Pinpoint the cell where the given text exists, returning its [x, y] midpoint coordinate. 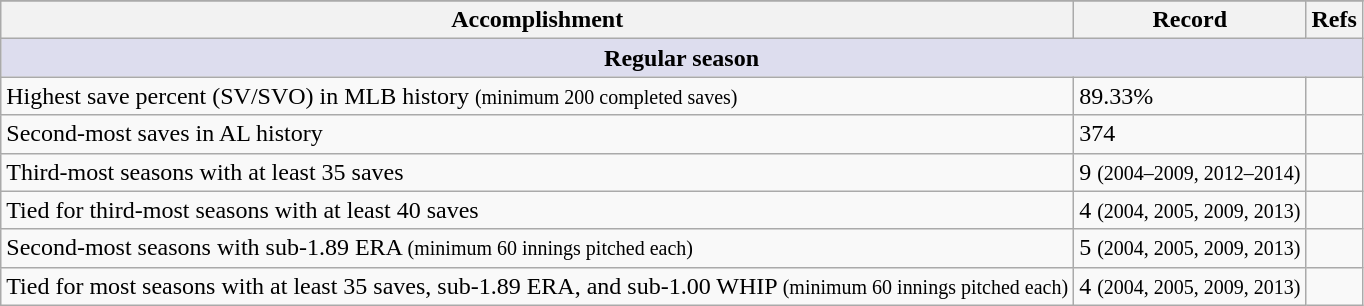
5 (2004, 2005, 2009, 2013) [1190, 248]
Tied for third-most seasons with at least 40 saves [538, 210]
Highest save percent (SV/SVO) in MLB history (minimum 200 completed saves) [538, 96]
Third-most seasons with at least 35 saves [538, 172]
89.33% [1190, 96]
Regular season [682, 58]
Second-most seasons with sub-1.89 ERA (minimum 60 innings pitched each) [538, 248]
374 [1190, 134]
Second-most saves in AL history [538, 134]
Record [1190, 20]
Refs [1334, 20]
9 (2004–2009, 2012–2014) [1190, 172]
Tied for most seasons with at least 35 saves, sub-1.89 ERA, and sub-1.00 WHIP (minimum 60 innings pitched each) [538, 286]
Accomplishment [538, 20]
